Output the (X, Y) coordinate of the center of the cell containing the given text.  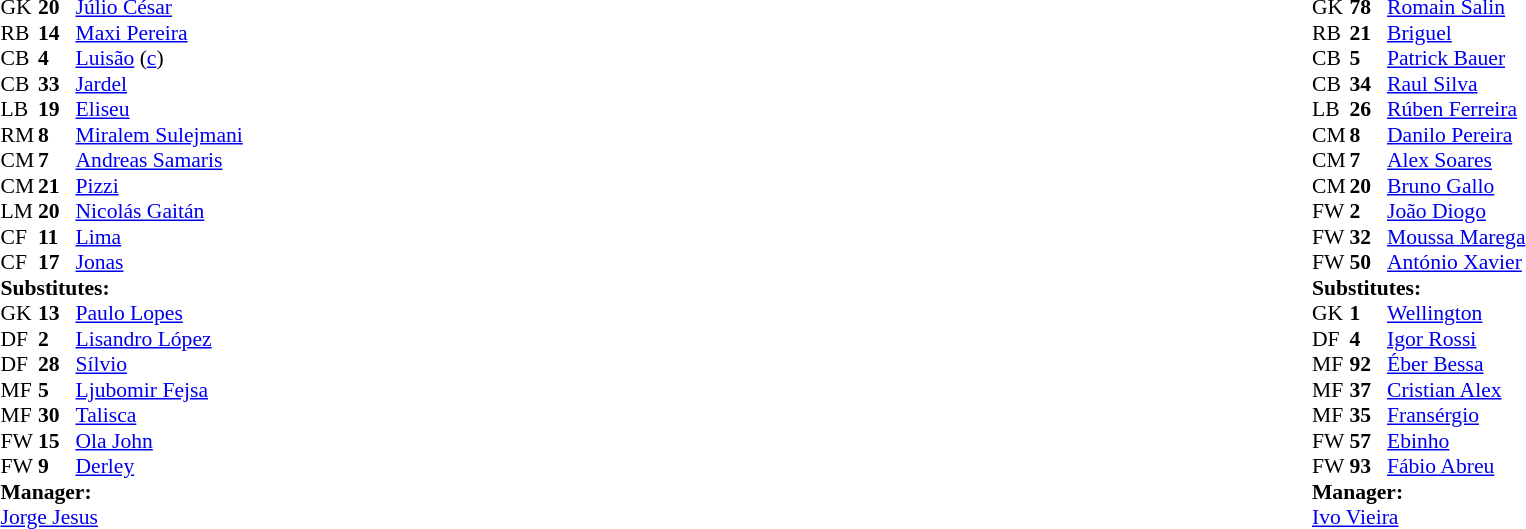
Moussa Marega (1456, 237)
Andreas Samaris (160, 161)
11 (57, 237)
19 (57, 109)
Igor Rossi (1456, 339)
13 (57, 313)
Raul Silva (1456, 84)
9 (57, 467)
26 (1368, 109)
Alex Soares (1456, 161)
Patrick Bauer (1456, 59)
Ebinho (1456, 441)
João Diogo (1456, 211)
Lima (160, 237)
93 (1368, 467)
António Xavier (1456, 263)
28 (57, 365)
Luisão (c) (160, 59)
Danilo Pereira (1456, 135)
50 (1368, 263)
33 (57, 84)
Maxi Pereira (160, 33)
Rúben Ferreira (1456, 109)
Miralem Sulejmani (160, 135)
Cristian Alex (1456, 390)
Briguel (1456, 33)
35 (1368, 415)
Éber Bessa (1456, 365)
57 (1368, 441)
15 (57, 441)
RM (19, 135)
Sílvio (160, 365)
Jonas (160, 263)
32 (1368, 237)
17 (57, 263)
37 (1368, 390)
Jardel (160, 84)
34 (1368, 84)
Bruno Gallo (1456, 186)
14 (57, 33)
LM (19, 211)
Nicolás Gaitán (160, 211)
Lisandro López (160, 339)
Ljubomir Fejsa (160, 390)
92 (1368, 365)
Derley (160, 467)
Pizzi (160, 186)
Fransérgio (1456, 415)
1 (1368, 313)
Talisca (160, 415)
Eliseu (160, 109)
Wellington (1456, 313)
Fábio Abreu (1456, 467)
Paulo Lopes (160, 313)
30 (57, 415)
Ola John (160, 441)
